Detect which cell encompasses the target text, then output its (x, y) center coordinate. 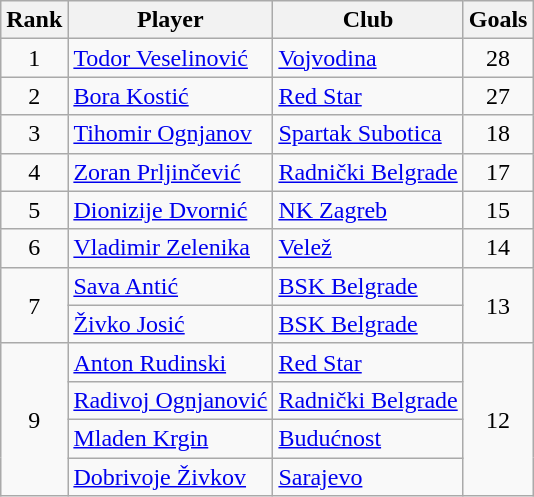
4 (34, 172)
Mladen Krgin (170, 438)
6 (34, 248)
Vojvodina (368, 58)
1 (34, 58)
Dobrivoje Živkov (170, 477)
28 (498, 58)
Rank (34, 20)
17 (498, 172)
9 (34, 419)
Club (368, 20)
18 (498, 134)
Player (170, 20)
12 (498, 419)
Radivoj Ognjanović (170, 400)
Velež (368, 248)
Budućnost (368, 438)
Anton Rudinski (170, 362)
Sava Antić (170, 286)
Todor Veselinović (170, 58)
7 (34, 305)
Tihomir Ognjanov (170, 134)
Spartak Subotica (368, 134)
Zoran Prljinčević (170, 172)
27 (498, 96)
Živko Josić (170, 324)
Goals (498, 20)
Dionizije Dvornić (170, 210)
2 (34, 96)
Vladimir Zelenika (170, 248)
3 (34, 134)
14 (498, 248)
15 (498, 210)
13 (498, 305)
Bora Kostić (170, 96)
5 (34, 210)
NK Zagreb (368, 210)
Sarajevo (368, 477)
